Identify which cell holds the provided text, then report its (X, Y) central coordinate. 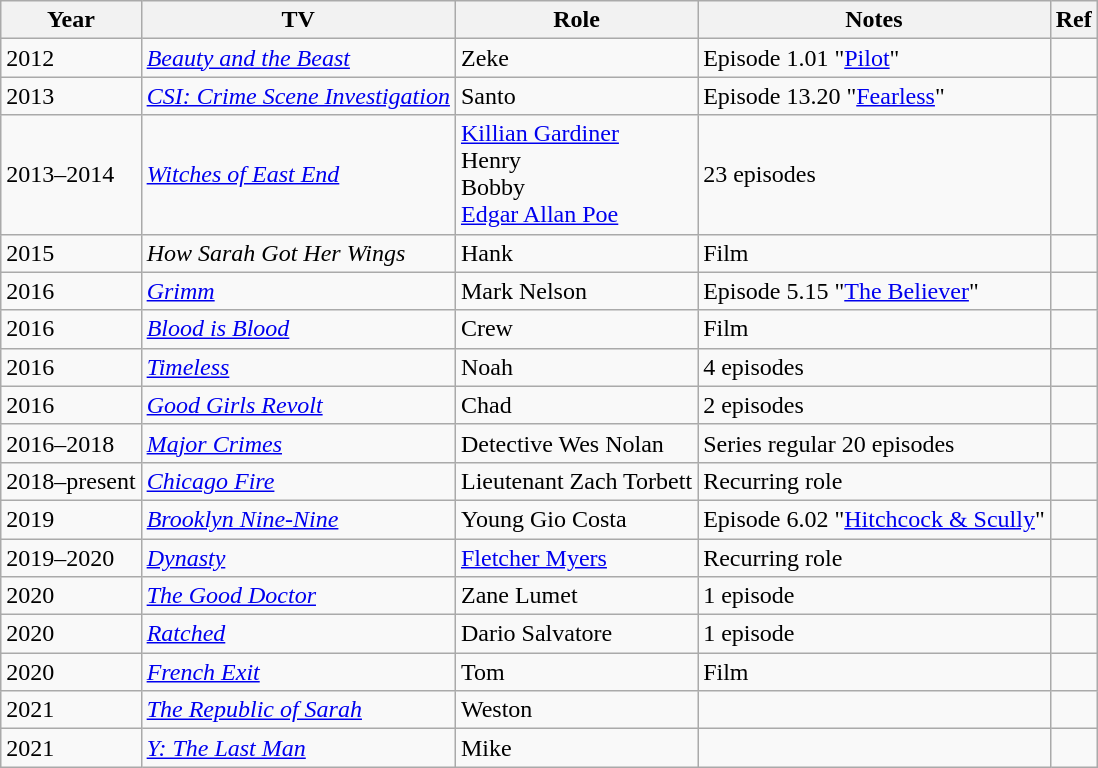
Episode 13.20 "Fearless" (874, 96)
French Exit (298, 672)
2 episodes (874, 405)
The Good Doctor (298, 596)
Hank (576, 253)
Timeless (298, 367)
Mark Nelson (576, 291)
Dynasty (298, 557)
23 episodes (874, 174)
Brooklyn Nine-Nine (298, 519)
Episode 1.01 "Pilot" (874, 58)
Y: The Last Man (298, 748)
Santo (576, 96)
The Republic of Sarah (298, 710)
TV (298, 20)
Dario Salvatore (576, 634)
Episode 5.15 "The Believer" (874, 291)
Episode 6.02 "Hitchcock & Scully" (874, 519)
2013–2014 (71, 174)
Notes (874, 20)
Lieutenant Zach Torbett (576, 481)
Weston (576, 710)
Year (71, 20)
2015 (71, 253)
Major Crimes (298, 443)
Series regular 20 episodes (874, 443)
Chad (576, 405)
Grimm (298, 291)
Ratched (298, 634)
How Sarah Got Her Wings (298, 253)
Witches of East End (298, 174)
Beauty and the Beast (298, 58)
Crew (576, 329)
4 episodes (874, 367)
2016–2018 (71, 443)
Killian GardinerHenryBobbyEdgar Allan Poe (576, 174)
Detective Wes Nolan (576, 443)
Ref (1074, 20)
Chicago Fire (298, 481)
Mike (576, 748)
2012 (71, 58)
Zeke (576, 58)
Tom (576, 672)
2018–present (71, 481)
Zane Lumet (576, 596)
Blood is Blood (298, 329)
Fletcher Myers (576, 557)
2019–2020 (71, 557)
2019 (71, 519)
Noah (576, 367)
CSI: Crime Scene Investigation (298, 96)
Young Gio Costa (576, 519)
Role (576, 20)
2013 (71, 96)
Good Girls Revolt (298, 405)
